Determine the [x, y] coordinate at the center of the cell enclosing the given text.  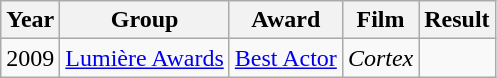
2009 [30, 58]
Group [144, 20]
Best Actor [286, 58]
Year [30, 20]
Award [286, 20]
Film [380, 20]
Result [457, 20]
Lumière Awards [144, 58]
Cortex [380, 58]
